Capture the cell that displays the provided text and extract its (x, y) central coordinate. 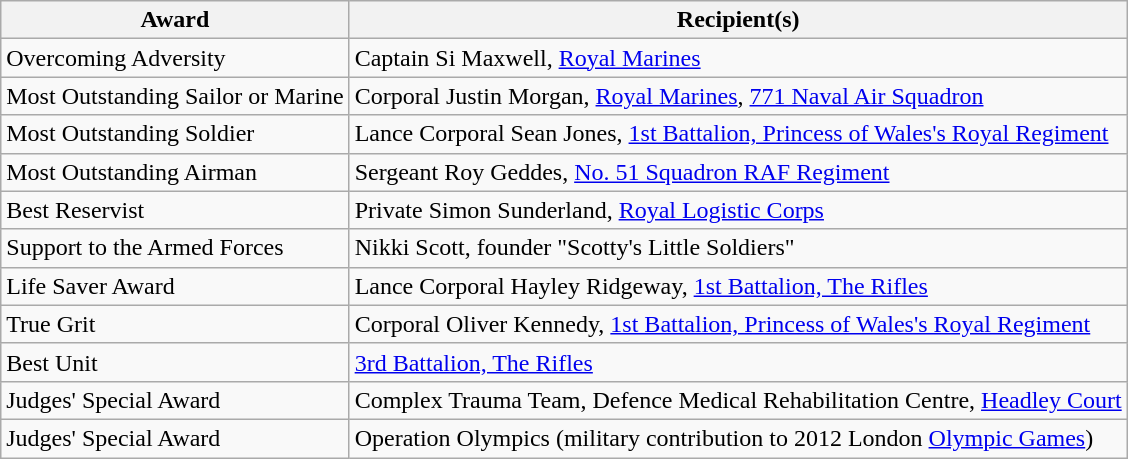
Support to the Armed Forces (175, 248)
Lance Corporal Sean Jones, 1st Battalion, Princess of Wales's Royal Regiment (738, 134)
Recipient(s) (738, 20)
Overcoming Adversity (175, 58)
Most Outstanding Soldier (175, 134)
Private Simon Sunderland, Royal Logistic Corps (738, 210)
Nikki Scott, founder "Scotty's Little Soldiers" (738, 248)
Corporal Justin Morgan, Royal Marines, 771 Naval Air Squadron (738, 96)
Lance Corporal Hayley Ridgeway, 1st Battalion, The Rifles (738, 286)
Best Reservist (175, 210)
Corporal Oliver Kennedy, 1st Battalion, Princess of Wales's Royal Regiment (738, 324)
3rd Battalion, The Rifles (738, 362)
Most Outstanding Sailor or Marine (175, 96)
Award (175, 20)
Life Saver Award (175, 286)
Best Unit (175, 362)
Most Outstanding Airman (175, 172)
Sergeant Roy Geddes, No. 51 Squadron RAF Regiment (738, 172)
Complex Trauma Team, Defence Medical Rehabilitation Centre, Headley Court (738, 400)
True Grit (175, 324)
Operation Olympics (military contribution to 2012 London Olympic Games) (738, 438)
Captain Si Maxwell, Royal Marines (738, 58)
